Determine the (X, Y) coordinate at the center of the cell enclosing the given text.  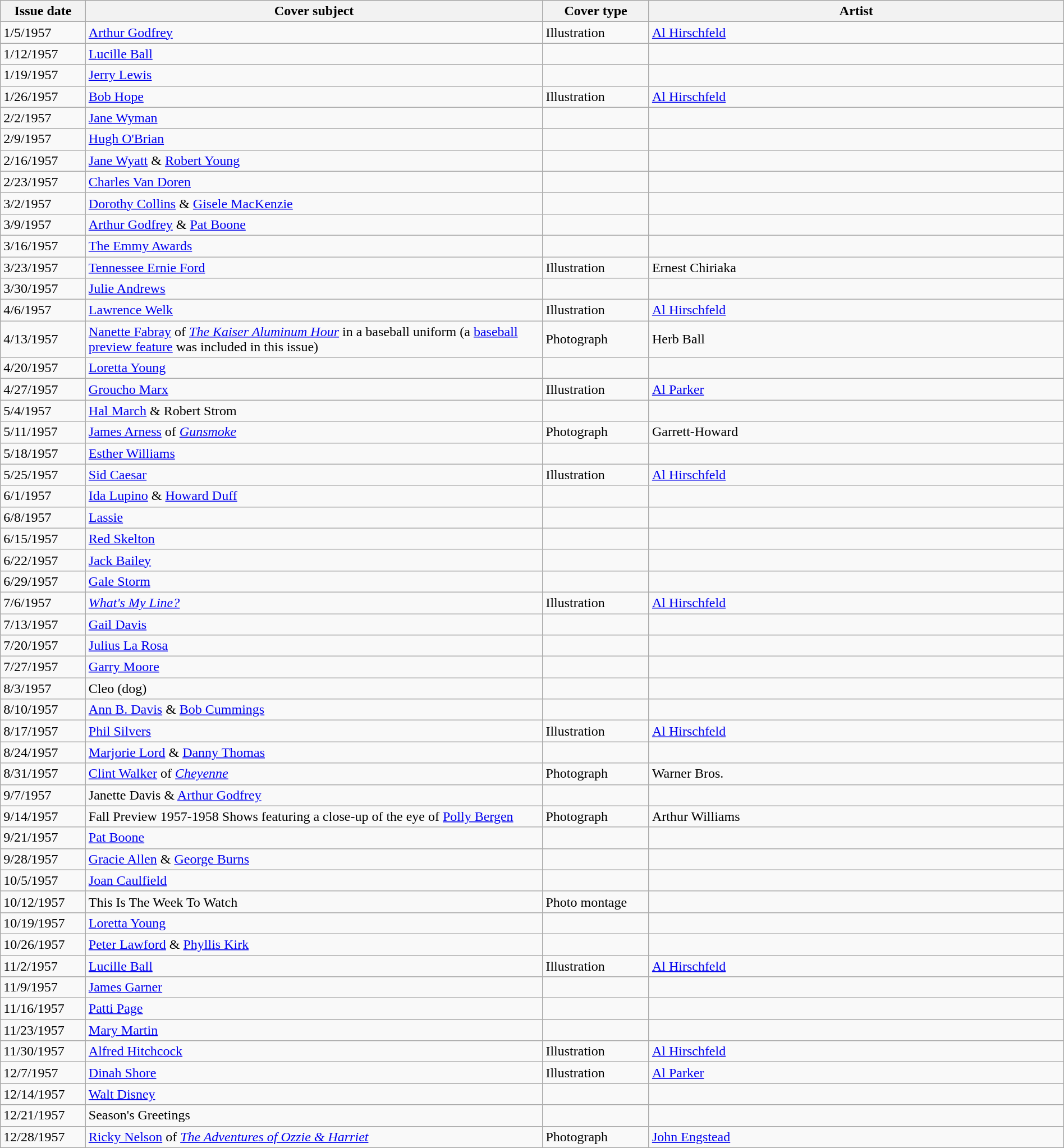
10/26/1957 (43, 944)
2/9/1957 (43, 139)
6/8/1957 (43, 517)
3/9/1957 (43, 224)
5/11/1957 (43, 432)
8/3/1957 (43, 688)
Alfred Hitchcock (314, 1051)
Gracie Allen & George Burns (314, 859)
4/20/1957 (43, 368)
Ann B. Davis & Bob Cummings (314, 710)
Cover subject (314, 11)
Lawrence Welk (314, 310)
7/6/1957 (43, 603)
12/14/1957 (43, 1094)
Esther Williams (314, 453)
1/5/1957 (43, 33)
What's My Line? (314, 603)
7/13/1957 (43, 624)
11/16/1957 (43, 1009)
10/12/1957 (43, 902)
Cover type (596, 11)
Peter Lawford & Phyllis Kirk (314, 944)
Charles Van Doren (314, 182)
3/16/1957 (43, 246)
Photo montage (596, 902)
Red Skelton (314, 539)
Patti Page (314, 1009)
Clint Walker of Cheyenne (314, 774)
Joan Caulfield (314, 880)
Jack Bailey (314, 560)
10/19/1957 (43, 923)
Arthur Williams (856, 816)
5/4/1957 (43, 411)
12/28/1957 (43, 1137)
Season's Greetings (314, 1115)
Jane Wyatt & Robert Young (314, 160)
Garry Moore (314, 667)
2/23/1957 (43, 182)
5/25/1957 (43, 475)
Tennessee Ernie Ford (314, 268)
9/21/1957 (43, 838)
6/1/1957 (43, 496)
9/14/1957 (43, 816)
2/16/1957 (43, 160)
Ricky Nelson of The Adventures of Ozzie & Harriet (314, 1137)
John Engstead (856, 1137)
11/23/1957 (43, 1030)
Julius La Rosa (314, 646)
8/31/1957 (43, 774)
3/30/1957 (43, 289)
Warner Bros. (856, 774)
Phil Silvers (314, 731)
1/19/1957 (43, 75)
Walt Disney (314, 1094)
Groucho Marx (314, 389)
4/27/1957 (43, 389)
Arthur Godfrey (314, 33)
Hugh O'Brian (314, 139)
1/12/1957 (43, 54)
Julie Andrews (314, 289)
6/29/1957 (43, 581)
11/30/1957 (43, 1051)
9/7/1957 (43, 795)
Fall Preview 1957-1958 Shows featuring a close-up of the eye of Polly Bergen (314, 816)
8/10/1957 (43, 710)
6/15/1957 (43, 539)
Bob Hope (314, 97)
11/2/1957 (43, 966)
7/27/1957 (43, 667)
Cleo (dog) (314, 688)
Jerry Lewis (314, 75)
Sid Caesar (314, 475)
James Garner (314, 988)
The Emmy Awards (314, 246)
Nanette Fabray of The Kaiser Aluminum Hour in a baseball uniform (a baseball preview feature was included in this issue) (314, 339)
12/21/1957 (43, 1115)
Jane Wyman (314, 118)
Arthur Godfrey & Pat Boone (314, 224)
9/28/1957 (43, 859)
Marjorie Lord & Danny Thomas (314, 752)
6/22/1957 (43, 560)
8/24/1957 (43, 752)
Ernest Chiriaka (856, 268)
Dorothy Collins & Gisele MacKenzie (314, 203)
Ida Lupino & Howard Duff (314, 496)
Lassie (314, 517)
10/5/1957 (43, 880)
Janette Davis & Arthur Godfrey (314, 795)
12/7/1957 (43, 1073)
3/23/1957 (43, 268)
Hal March & Robert Strom (314, 411)
Issue date (43, 11)
11/9/1957 (43, 988)
1/26/1957 (43, 97)
5/18/1957 (43, 453)
James Arness of Gunsmoke (314, 432)
This Is The Week To Watch (314, 902)
2/2/1957 (43, 118)
Dinah Shore (314, 1073)
Pat Boone (314, 838)
Artist (856, 11)
Gale Storm (314, 581)
Mary Martin (314, 1030)
7/20/1957 (43, 646)
3/2/1957 (43, 203)
Gail Davis (314, 624)
Garrett-Howard (856, 432)
4/13/1957 (43, 339)
Herb Ball (856, 339)
4/6/1957 (43, 310)
8/17/1957 (43, 731)
